Provide the [x, y] coordinate of the cell's center where the given text is located.  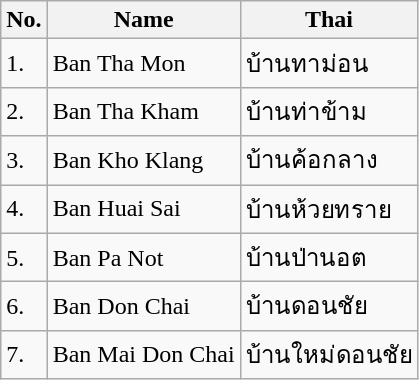
Ban Tha Mon [144, 64]
7. [24, 354]
1. [24, 64]
5. [24, 258]
Ban Mai Don Chai [144, 354]
Thai [329, 20]
No. [24, 20]
บ้านทาม่อน [329, 64]
Ban Huai Sai [144, 208]
บ้านดอนชัย [329, 306]
บ้านใหม่ดอนชัย [329, 354]
4. [24, 208]
บ้านค้อกลาง [329, 160]
Ban Don Chai [144, 306]
Name [144, 20]
บ้านป่านอต [329, 258]
บ้านท่าข้าม [329, 112]
บ้านห้วยทราย [329, 208]
6. [24, 306]
Ban Tha Kham [144, 112]
Ban Pa Not [144, 258]
3. [24, 160]
2. [24, 112]
Ban Kho Klang [144, 160]
